For the text-containing cell, return its midpoint in (X, Y) coordinate format. 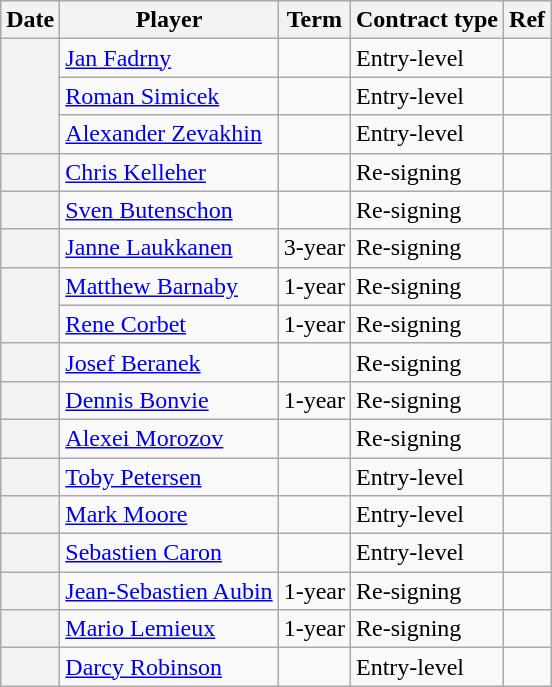
Mario Lemieux (169, 629)
Janne Laukkanen (169, 248)
Player (169, 20)
Jan Fadrny (169, 58)
Chris Kelleher (169, 172)
Sebastien Caron (169, 553)
3-year (314, 248)
Contract type (428, 20)
Alexander Zevakhin (169, 134)
Ref (528, 20)
Matthew Barnaby (169, 286)
Roman Simicek (169, 96)
Sven Butenschon (169, 210)
Dennis Bonvie (169, 400)
Toby Petersen (169, 477)
Josef Beranek (169, 362)
Date (30, 20)
Darcy Robinson (169, 667)
Rene Corbet (169, 324)
Mark Moore (169, 515)
Jean-Sebastien Aubin (169, 591)
Term (314, 20)
Alexei Morozov (169, 438)
